Return the (x, y) coordinate for the center point of the cell that contains the specified text.  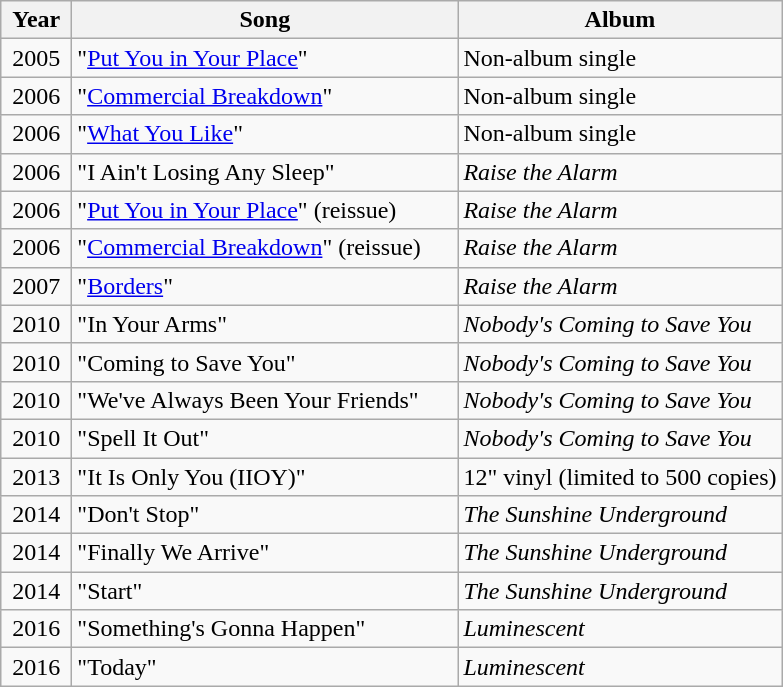
"Put You in Your Place" (265, 58)
"Borders" (265, 286)
"Put You in Your Place" (reissue) (265, 210)
Album (620, 20)
Song (265, 20)
"Coming to Save You" (265, 362)
12" vinyl (limited to 500 copies) (620, 477)
2007 (36, 286)
"Finally We Arrive" (265, 553)
2005 (36, 58)
"Today" (265, 667)
"Don't Stop" (265, 515)
"We've Always Been Your Friends" (265, 400)
"Spell It Out" (265, 438)
"Commercial Breakdown" (265, 96)
"In Your Arms" (265, 324)
"It Is Only You (IIOY)" (265, 477)
Year (36, 20)
"What You Like" (265, 134)
"Something's Gonna Happen" (265, 629)
"I Ain't Losing Any Sleep" (265, 172)
2013 (36, 477)
"Commercial Breakdown" (reissue) (265, 248)
"Start" (265, 591)
